Extract the (X, Y) coordinate from the center of the cell holding the provided text.  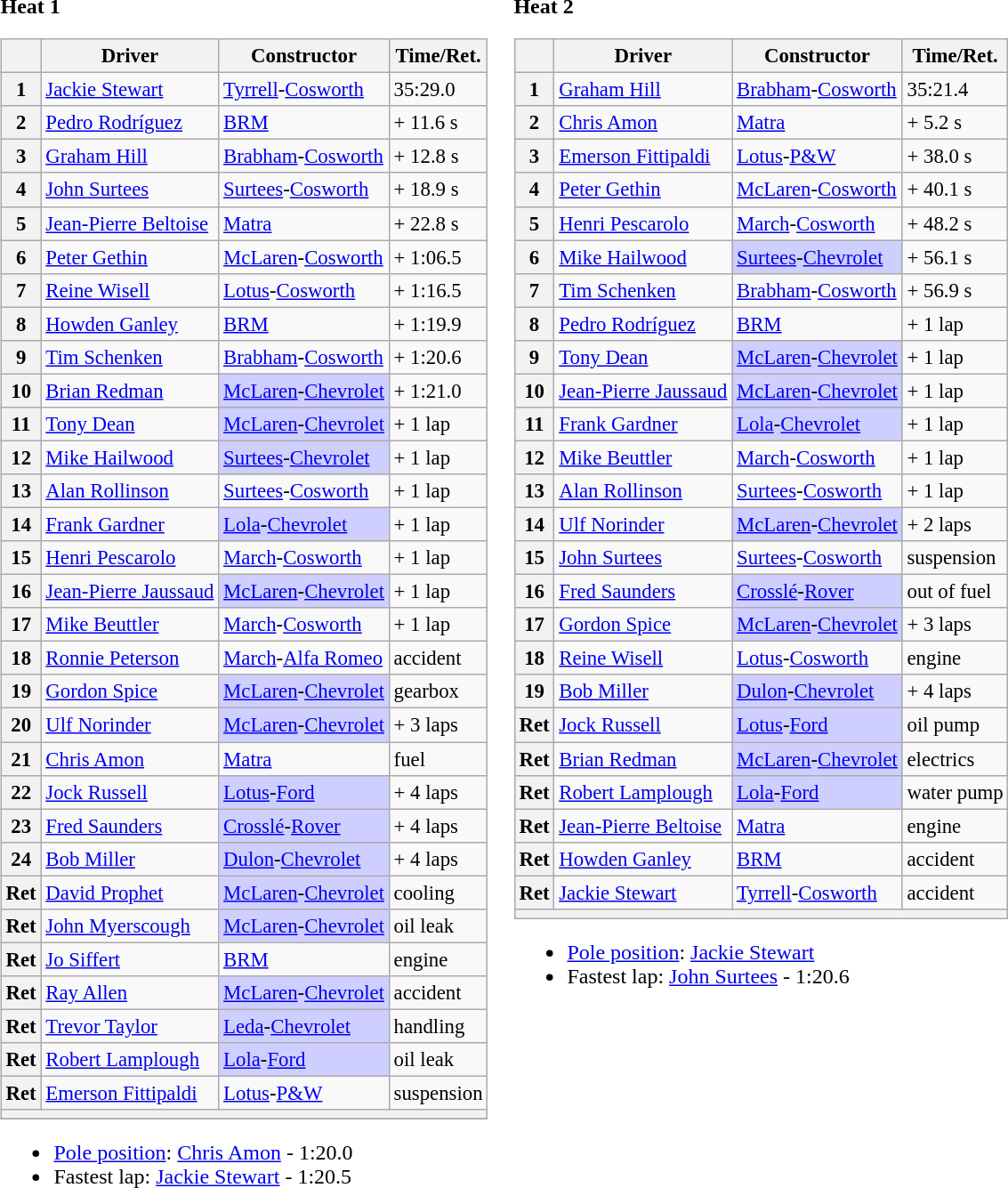
24 (21, 859)
gearbox (438, 691)
+ 1:16.5 (438, 290)
water pump (956, 792)
+ 2 laps (956, 524)
+ 48.2 s (956, 223)
+ 22.8 s (438, 223)
22 (21, 792)
23 (21, 826)
+ 18.9 s (438, 190)
+ 1:21.0 (438, 391)
35:29.0 (438, 90)
March-Alfa Romeo (304, 659)
Jo Siffert (130, 959)
+ 12.8 s (438, 157)
20 (21, 725)
out of fuel (956, 592)
+ 38.0 s (956, 157)
+ 40.1 s (956, 190)
Leda-Chevrolet (304, 1026)
cooling (438, 893)
David Prophet (130, 893)
+ 5.2 s (956, 123)
+ 56.9 s (956, 290)
+ 56.1 s (956, 257)
21 (21, 759)
John Myerscough (130, 925)
35:21.4 (956, 90)
handling (438, 1026)
Trevor Taylor (130, 1026)
+ 1:20.6 (438, 357)
+ 11.6 s (438, 123)
Ronnie Peterson (130, 659)
+ 1:06.5 (438, 257)
Ray Allen (130, 993)
+ 1:19.9 (438, 324)
fuel (438, 759)
electrics (956, 759)
oil pump (956, 725)
